Find where the given text appears and provide that cell's center as [X, Y] coordinate. 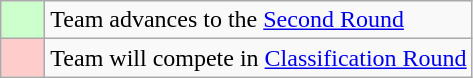
Team will compete in Classification Round [258, 58]
Team advances to the Second Round [258, 20]
